Identify which cell holds the provided text, then report its [x, y] central coordinate. 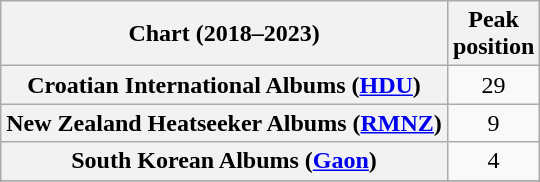
South Korean Albums (Gaon) [224, 161]
9 [493, 123]
29 [493, 85]
New Zealand Heatseeker Albums (RMNZ) [224, 123]
Peak position [493, 34]
4 [493, 161]
Chart (2018–2023) [224, 34]
Croatian International Albums (HDU) [224, 85]
